Pinpoint the cell where the given text exists, returning its (X, Y) midpoint coordinate. 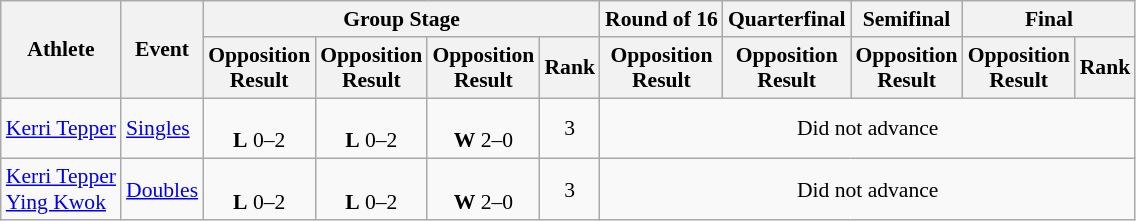
Round of 16 (662, 19)
Quarterfinal (787, 19)
Group Stage (402, 19)
Event (162, 50)
Doubles (162, 190)
Final (1050, 19)
Singles (162, 128)
Kerri TepperYing Kwok (61, 190)
Athlete (61, 50)
Semifinal (906, 19)
Kerri Tepper (61, 128)
